Determine the (X, Y) coordinate at the center of the cell enclosing the given text.  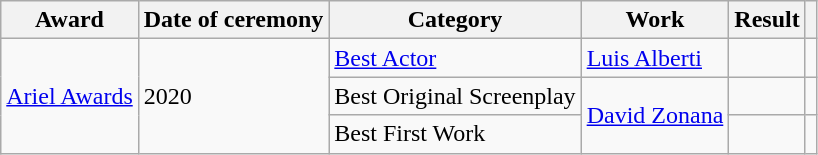
Work (655, 20)
Ariel Awards (70, 96)
2020 (234, 96)
Category (455, 20)
Date of ceremony (234, 20)
Result (767, 20)
Best First Work (455, 134)
David Zonana (655, 115)
Award (70, 20)
Best Original Screenplay (455, 96)
Luis Alberti (655, 58)
Best Actor (455, 58)
